Return the [x, y] coordinate for the center point of the cell that contains the specified text.  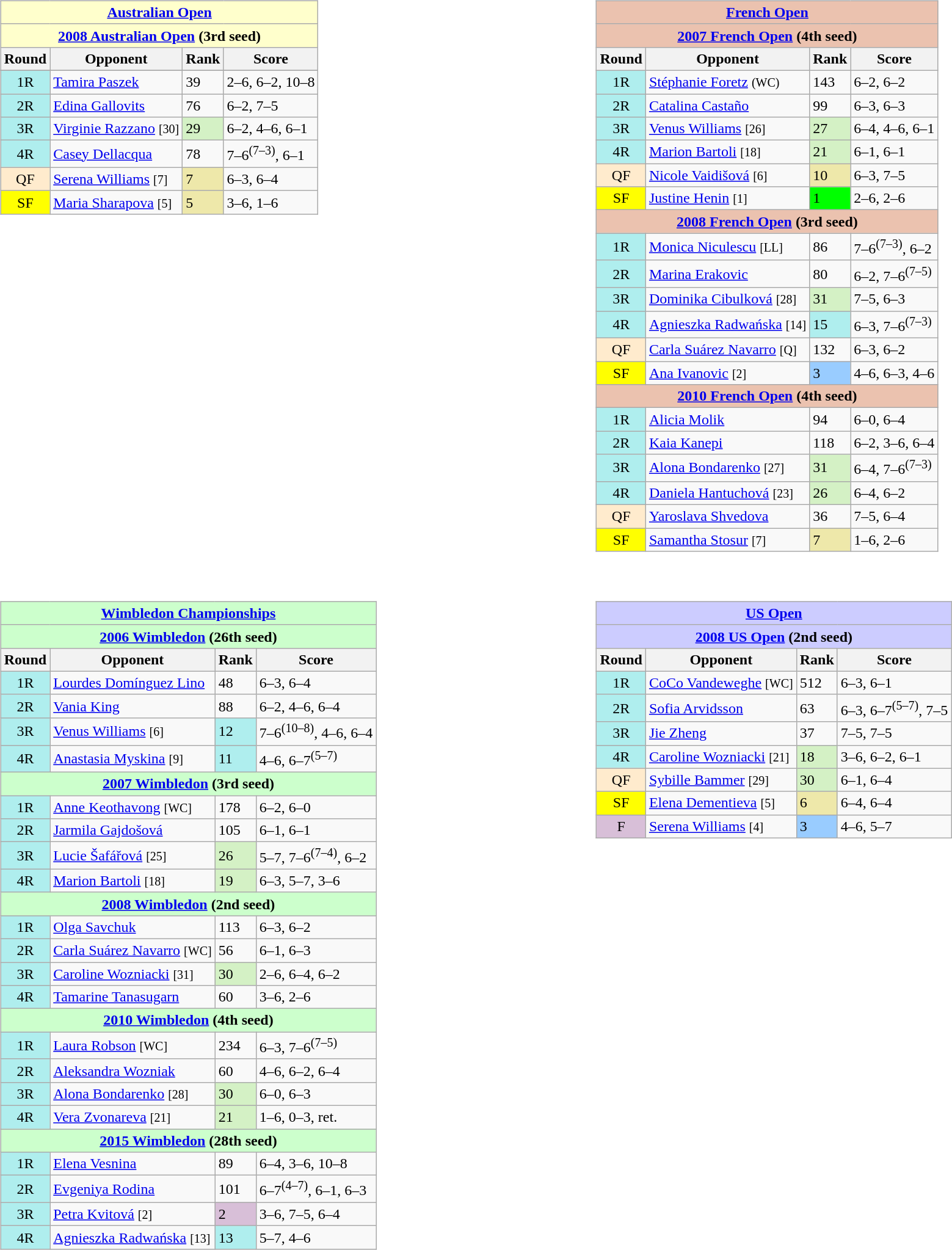
6–3, 7–5 [894, 175]
2010 Wimbledon (4th seed) [188, 1020]
6–3, 6–3 [894, 106]
Venus Williams [6] [133, 732]
6–0, 6–4 [894, 420]
Edina Gallovits [116, 106]
6–4, 4–6, 6–1 [894, 129]
1 [830, 198]
78 [203, 154]
Stéphanie Foretz (WC) [727, 82]
11 [236, 758]
Ana Ivanovic [2] [727, 373]
234 [236, 1045]
6 [817, 803]
Anne Keothavong [WC] [133, 807]
3–6, 6–2, 6–1 [894, 757]
6–4, 7–6(7–3) [894, 468]
99 [830, 106]
2–6, 2–6 [894, 198]
6–1, 6–3 [316, 951]
86 [830, 247]
Nicole Vaidišová [6] [727, 175]
48 [236, 683]
Lourdes Domínguez Lino [133, 683]
118 [830, 443]
56 [236, 951]
6–1, 6–4 [894, 780]
7–5, 7–5 [894, 733]
CoCo Vandeweghe [WC] [721, 683]
Kaia Kanepi [727, 443]
Jarmila Gajdošová [133, 830]
2–6, 6–4, 6–2 [316, 974]
5–7, 7–6(7–4), 6–2 [316, 856]
Tamarine Tanasugarn [133, 997]
6–3, 7–6(7–3) [894, 325]
15 [830, 325]
19 [236, 881]
4–6, 6–7(5–7) [316, 758]
Virginie Razzano [30] [116, 129]
Sybille Bammer [29] [721, 780]
6–0, 6–3 [316, 1094]
6–3, 7–6(7–5) [316, 1045]
94 [830, 420]
Carla Suárez Navarro [WC] [133, 951]
Carla Suárez Navarro [Q] [727, 350]
Marina Erakovic [727, 274]
Tamira Paszek [116, 82]
Serena Williams [4] [721, 826]
Vera Zvonareva [21] [133, 1117]
Laura Robson [WC] [133, 1045]
105 [236, 830]
6–3, 6–1 [894, 683]
6–3, 5–7, 3–6 [316, 881]
Yaroslava Shvedova [727, 517]
5 [203, 202]
Daniela Hantuchová [23] [727, 493]
Caroline Wozniacki [31] [133, 974]
29 [203, 129]
6–7(4–7), 6–1, 6–3 [316, 1190]
US Open [774, 613]
Justine Henin [1] [727, 198]
Maria Sharapova [5] [116, 202]
3–6, 7–5, 6–4 [316, 1214]
2–6, 6–2, 10–8 [271, 82]
113 [236, 927]
2008 Australian Open (3rd seed) [159, 35]
Agnieszka Radwańska [13] [133, 1237]
2 [236, 1214]
512 [817, 683]
Olga Savchuk [133, 927]
101 [236, 1190]
Anastasia Myskina [9] [133, 758]
4–6, 5–7 [894, 826]
Vania King [133, 706]
7–6(7–3), 6–2 [894, 247]
6–2, 3–6, 6–4 [894, 443]
F [621, 826]
7–6(7–3), 6–1 [271, 154]
2006 Wimbledon (26th seed) [188, 636]
7–5, 6–4 [894, 517]
1–6, 2–6 [894, 540]
143 [830, 82]
6–2, 7–5 [271, 106]
French Open [767, 12]
89 [236, 1164]
Venus Williams [26] [727, 129]
178 [236, 807]
63 [817, 708]
76 [203, 106]
Lucie Šafářová [25] [133, 856]
3–6, 1–6 [271, 202]
Serena Williams [7] [116, 179]
2008 French Open (3rd seed) [767, 222]
4–6, 6–2, 6–4 [316, 1070]
18 [817, 757]
6–2, 4–6, 6–4 [316, 706]
132 [830, 350]
Australian Open [159, 12]
1–6, 0–3, ret. [316, 1117]
2007 Wimbledon (3rd seed) [188, 784]
Alona Bondarenko [28] [133, 1094]
2007 French Open (4th seed) [767, 35]
6–2, 6–2 [894, 82]
6–2, 6–0 [316, 807]
13 [236, 1237]
2008 US Open (2nd seed) [774, 636]
Evgeniya Rodina [133, 1190]
36 [830, 517]
Catalina Castaño [727, 106]
Monica Niculescu [LL] [727, 247]
Sofia Arvidsson [721, 708]
6–4, 6–2 [894, 493]
2008 Wimbledon (2nd seed) [188, 904]
5–7, 4–6 [316, 1237]
7–5, 6–3 [894, 299]
6–2, 7–6(7–5) [894, 274]
Alona Bondarenko [27] [727, 468]
Samantha Stosur [7] [727, 540]
Dominika Cibulková [28] [727, 299]
Casey Dellacqua [116, 154]
Elena Dementieva [5] [721, 803]
Wimbledon Championships [188, 613]
27 [830, 129]
2015 Wimbledon (28th seed) [188, 1140]
6–4, 6–4 [894, 803]
Aleksandra Wozniak [133, 1070]
37 [817, 733]
Alicia Molik [727, 420]
4–6, 6–3, 4–6 [894, 373]
6–3, 6–7(5–7), 7–5 [894, 708]
10 [830, 175]
12 [236, 732]
2010 French Open (4th seed) [767, 396]
6–2, 4–6, 6–1 [271, 129]
Petra Kvitová [2] [133, 1214]
Agnieszka Radwańska [14] [727, 325]
39 [203, 82]
88 [236, 706]
Caroline Wozniacki [21] [721, 757]
6–4, 3–6, 10–8 [316, 1164]
Elena Vesnina [133, 1164]
Jie Zheng [721, 733]
80 [830, 274]
3–6, 2–6 [316, 997]
7–6(10–8), 4–6, 6–4 [316, 732]
